Find where the given text appears and provide that cell's center as (x, y) coordinate. 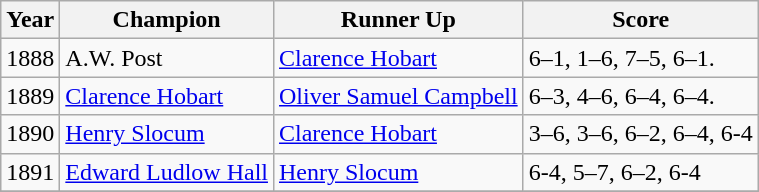
Runner Up (398, 20)
1888 (30, 58)
Oliver Samuel Campbell (398, 96)
Edward Ludlow Hall (167, 172)
6–3, 4–6, 6–4, 6–4. (640, 96)
6–1, 1–6, 7–5, 6–1. (640, 58)
Score (640, 20)
1890 (30, 134)
1889 (30, 96)
1891 (30, 172)
3–6, 3–6, 6–2, 6–4, 6-4 (640, 134)
6-4, 5–7, 6–2, 6-4 (640, 172)
A.W. Post (167, 58)
Champion (167, 20)
Year (30, 20)
